Determine the (x, y) coordinate at the center of the cell enclosing the given text.  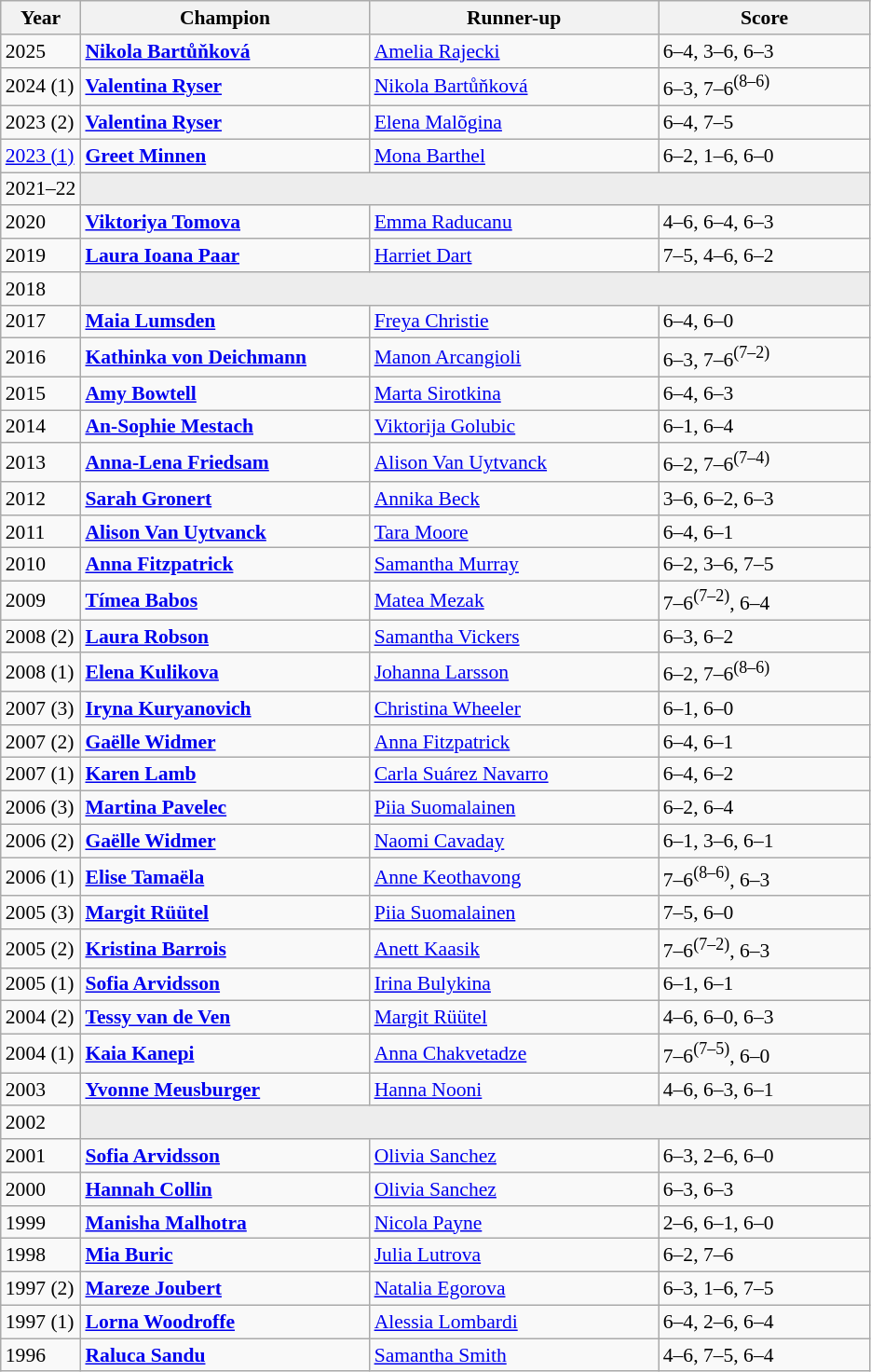
Mona Barthel (514, 156)
Julia Lutrova (514, 1255)
Kaia Kanepi (225, 1053)
2008 (1) (41, 673)
7–6(7–2), 6–3 (765, 949)
Tara Moore (514, 532)
Runner-up (514, 18)
2016 (41, 358)
Hannah Collin (225, 1189)
Manisha Malhotra (225, 1223)
2009 (41, 600)
6–1, 6–0 (765, 708)
Johanna Larsson (514, 673)
Year (41, 18)
6–3, 2–6, 6–0 (765, 1156)
2005 (2) (41, 949)
Martina Pavelec (225, 808)
Anne Keothavong (514, 876)
2006 (1) (41, 876)
4–6, 6–3, 6–1 (765, 1090)
Alessia Lombardi (514, 1322)
2002 (41, 1123)
2020 (41, 223)
Laura Robson (225, 637)
7–6(7–5), 6–0 (765, 1053)
6–4, 6–0 (765, 322)
Hanna Nooni (514, 1090)
Harriet Dart (514, 255)
4–6, 6–4, 6–3 (765, 223)
Champion (225, 18)
2003 (41, 1090)
2004 (1) (41, 1053)
6–2, 7–6(8–6) (765, 673)
Viktoriya Tomova (225, 223)
Annika Beck (514, 499)
1999 (41, 1223)
6–4, 6–3 (765, 393)
2021–22 (41, 189)
6–4, 3–6, 6–3 (765, 51)
4–6, 6–0, 6–3 (765, 1018)
2007 (3) (41, 708)
Score (765, 18)
Amelia Rajecki (514, 51)
Karen Lamb (225, 775)
Anett Kaasik (514, 949)
7–5, 4–6, 6–2 (765, 255)
6–1, 3–6, 6–1 (765, 842)
1997 (1) (41, 1322)
2013 (41, 462)
Sarah Gronert (225, 499)
2015 (41, 393)
Kristina Barrois (225, 949)
1998 (41, 1255)
2000 (41, 1189)
Kathinka von Deichmann (225, 358)
6–2, 3–6, 7–5 (765, 565)
Samantha Vickers (514, 637)
7–5, 6–0 (765, 913)
Matea Mezak (514, 600)
Irina Bulykina (514, 985)
3–6, 6–2, 6–3 (765, 499)
6–4, 6–2 (765, 775)
7–6(8–6), 6–3 (765, 876)
2010 (41, 565)
6–2, 7–6 (765, 1255)
2005 (1) (41, 985)
6–1, 6–4 (765, 427)
2001 (41, 1156)
Lorna Woodroffe (225, 1322)
6–3, 7–6(7–2) (765, 358)
2008 (2) (41, 637)
2007 (1) (41, 775)
Mareze Joubert (225, 1289)
Elena Kulikova (225, 673)
2011 (41, 532)
Samantha Murray (514, 565)
6–4, 2–6, 6–4 (765, 1322)
Natalia Egorova (514, 1289)
Mia Buric (225, 1255)
2019 (41, 255)
Nicola Payne (514, 1223)
An-Sophie Mestach (225, 427)
Manon Arcangioli (514, 358)
2006 (2) (41, 842)
1997 (2) (41, 1289)
6–3, 6–3 (765, 1189)
2023 (1) (41, 156)
6–2, 7–6(7–4) (765, 462)
6–3, 6–2 (765, 637)
Tímea Babos (225, 600)
2017 (41, 322)
Christina Wheeler (514, 708)
2018 (41, 289)
Marta Sirotkina (514, 393)
1996 (41, 1355)
6–3, 7–6(8–6) (765, 86)
2005 (3) (41, 913)
6–2, 6–4 (765, 808)
Maia Lumsden (225, 322)
6–4, 7–5 (765, 123)
2006 (3) (41, 808)
Emma Raducanu (514, 223)
Raluca Sandu (225, 1355)
Samantha Smith (514, 1355)
Tessy van de Ven (225, 1018)
Yvonne Meusburger (225, 1090)
Naomi Cavaday (514, 842)
2007 (2) (41, 742)
2004 (2) (41, 1018)
Elise Tamaëla (225, 876)
7–6(7–2), 6–4 (765, 600)
Anna Chakvetadze (514, 1053)
Carla Suárez Navarro (514, 775)
6–1, 6–1 (765, 985)
2023 (2) (41, 123)
Viktorija Golubic (514, 427)
Laura Ioana Paar (225, 255)
Amy Bowtell (225, 393)
Freya Christie (514, 322)
6–3, 1–6, 7–5 (765, 1289)
4–6, 7–5, 6–4 (765, 1355)
2–6, 6–1, 6–0 (765, 1223)
Greet Minnen (225, 156)
Anna-Lena Friedsam (225, 462)
2024 (1) (41, 86)
Elena Malõgina (514, 123)
2014 (41, 427)
6–2, 1–6, 6–0 (765, 156)
2025 (41, 51)
Iryna Kuryanovich (225, 708)
2012 (41, 499)
